From the cell containing the given text, extract its center point as [x, y] coordinate. 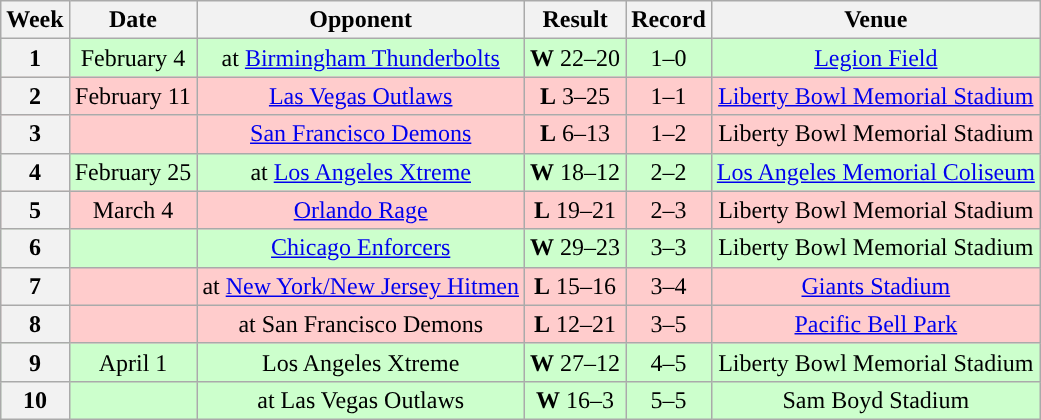
W 29–23 [576, 248]
2–2 [669, 172]
5–5 [669, 400]
W 27–12 [576, 362]
3–4 [669, 286]
W 16–3 [576, 400]
9 [35, 362]
1–2 [669, 134]
L 12–21 [576, 324]
1–1 [669, 96]
at New York/New Jersey Hitmen [361, 286]
at San Francisco Demons [361, 324]
February 11 [133, 96]
April 1 [133, 362]
Orlando Rage [361, 210]
Los Angeles Memorial Coliseum [876, 172]
2–3 [669, 210]
Date [133, 20]
3–3 [669, 248]
San Francisco Demons [361, 134]
7 [35, 286]
Opponent [361, 20]
L 15–16 [576, 286]
Legion Field [876, 58]
at Los Angeles Xtreme [361, 172]
3 [35, 134]
1–0 [669, 58]
February 4 [133, 58]
Las Vegas Outlaws [361, 96]
L 3–25 [576, 96]
February 25 [133, 172]
Chicago Enforcers [361, 248]
Venue [876, 20]
at Birmingham Thunderbolts [361, 58]
Giants Stadium [876, 286]
6 [35, 248]
3–5 [669, 324]
L 6–13 [576, 134]
4–5 [669, 362]
2 [35, 96]
at Las Vegas Outlaws [361, 400]
1 [35, 58]
W 22–20 [576, 58]
10 [35, 400]
Los Angeles Xtreme [361, 362]
W 18–12 [576, 172]
March 4 [133, 210]
Week [35, 20]
Record [669, 20]
8 [35, 324]
4 [35, 172]
L 19–21 [576, 210]
Result [576, 20]
5 [35, 210]
Sam Boyd Stadium [876, 400]
Pacific Bell Park [876, 324]
